For the text-containing cell, return its midpoint in (x, y) coordinate format. 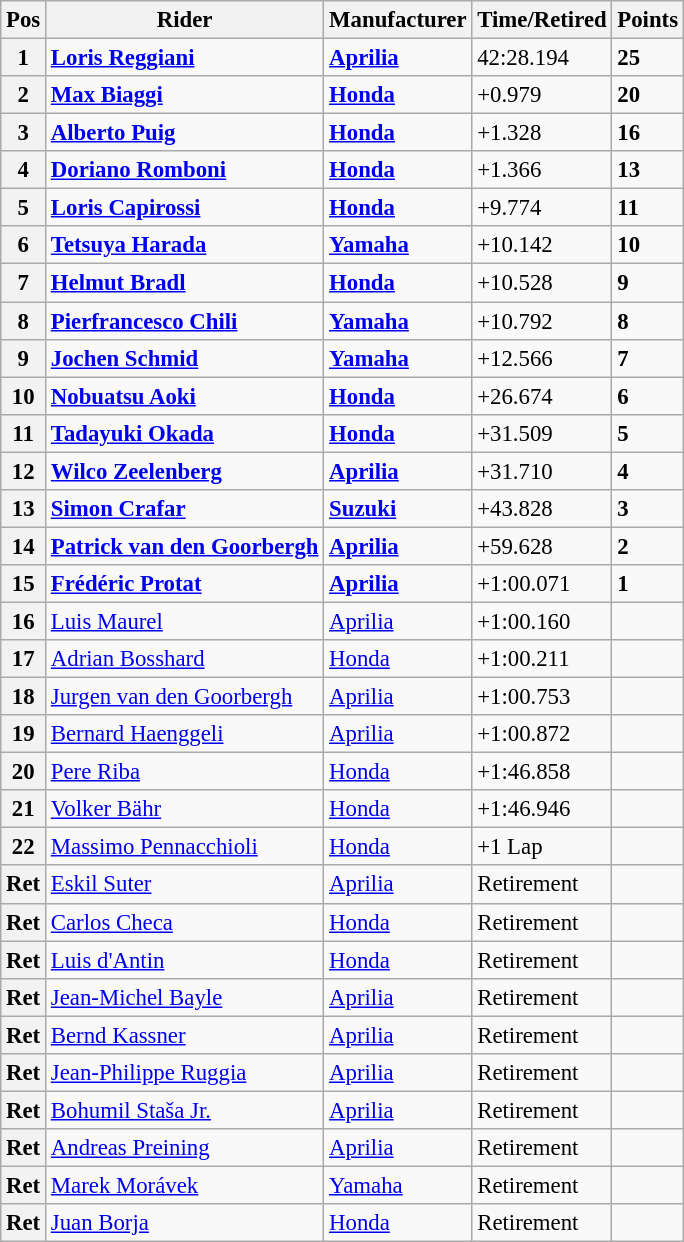
25 (648, 58)
Jurgen van den Goorbergh (185, 697)
17 (24, 659)
Luis d'Antin (185, 960)
+10.792 (542, 321)
Pere Riba (185, 772)
Nobuatsu Aoki (185, 396)
Frédéric Protat (185, 584)
19 (24, 734)
+31.710 (542, 471)
Rider (185, 20)
+12.566 (542, 358)
Bernard Haenggeli (185, 734)
Suzuki (398, 509)
+1:00.211 (542, 659)
Bernd Kassner (185, 1035)
Andreas Preining (185, 1148)
+1.328 (542, 133)
Patrick van den Goorbergh (185, 546)
+1:46.946 (542, 809)
+1 Lap (542, 847)
Wilco Zeelenberg (185, 471)
Carlos Checa (185, 922)
+26.674 (542, 396)
Luis Maurel (185, 621)
+1:00.160 (542, 621)
+1:46.858 (542, 772)
12 (24, 471)
Massimo Pennacchioli (185, 847)
Loris Capirossi (185, 208)
Points (648, 20)
Eskil Suter (185, 885)
Bohumil Staša Jr. (185, 1110)
+10.142 (542, 245)
15 (24, 584)
14 (24, 546)
Marek Morávek (185, 1185)
Pierfrancesco Chili (185, 321)
Pos (24, 20)
+1.366 (542, 170)
18 (24, 697)
21 (24, 809)
Simon Crafar (185, 509)
Loris Reggiani (185, 58)
Manufacturer (398, 20)
Tadayuki Okada (185, 433)
Doriano Romboni (185, 170)
+1:00.872 (542, 734)
+31.509 (542, 433)
Juan Borja (185, 1223)
+0.979 (542, 95)
+1:00.071 (542, 584)
Alberto Puig (185, 133)
42:28.194 (542, 58)
+59.628 (542, 546)
Tetsuya Harada (185, 245)
+9.774 (542, 208)
Jochen Schmid (185, 358)
Helmut Bradl (185, 283)
Jean-Michel Bayle (185, 997)
Jean-Philippe Ruggia (185, 1073)
Volker Bähr (185, 809)
+1:00.753 (542, 697)
+43.828 (542, 509)
Time/Retired (542, 20)
+10.528 (542, 283)
22 (24, 847)
Max Biaggi (185, 95)
Adrian Bosshard (185, 659)
